Return the (x, y) coordinate for the center point of the cell that contains the specified text.  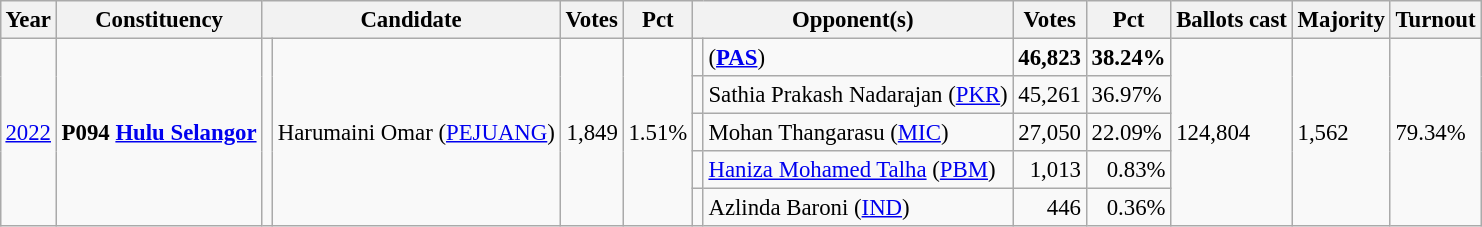
1,562 (1341, 132)
79.34% (1436, 132)
Majority (1341, 20)
1,013 (1050, 170)
36.97% (1128, 95)
Azlinda Baroni (IND) (858, 208)
Opponent(s) (853, 20)
P094 Hulu Selangor (159, 132)
Sathia Prakash Nadarajan (PKR) (858, 95)
22.09% (1128, 133)
(PAS) (858, 57)
1,849 (592, 132)
0.83% (1128, 170)
46,823 (1050, 57)
1.51% (658, 132)
Turnout (1436, 20)
Constituency (159, 20)
Haniza Mohamed Talha (PBM) (858, 170)
2022 (28, 132)
446 (1050, 208)
Candidate (411, 20)
Mohan Thangarasu (MIC) (858, 133)
Harumaini Omar (PEJUANG) (416, 132)
38.24% (1128, 57)
124,804 (1232, 132)
0.36% (1128, 208)
Ballots cast (1232, 20)
45,261 (1050, 95)
Year (28, 20)
27,050 (1050, 133)
